Identify which cell holds the provided text, then report its (X, Y) central coordinate. 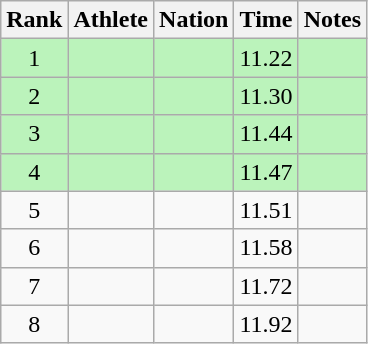
8 (34, 324)
Notes (332, 20)
2 (34, 96)
3 (34, 134)
7 (34, 286)
6 (34, 248)
Rank (34, 20)
11.47 (266, 172)
4 (34, 172)
Time (266, 20)
5 (34, 210)
11.58 (266, 248)
11.44 (266, 134)
11.22 (266, 58)
Nation (194, 20)
Athlete (111, 20)
1 (34, 58)
11.30 (266, 96)
11.51 (266, 210)
11.72 (266, 286)
11.92 (266, 324)
